From the cell containing the given text, extract its center point as (X, Y) coordinate. 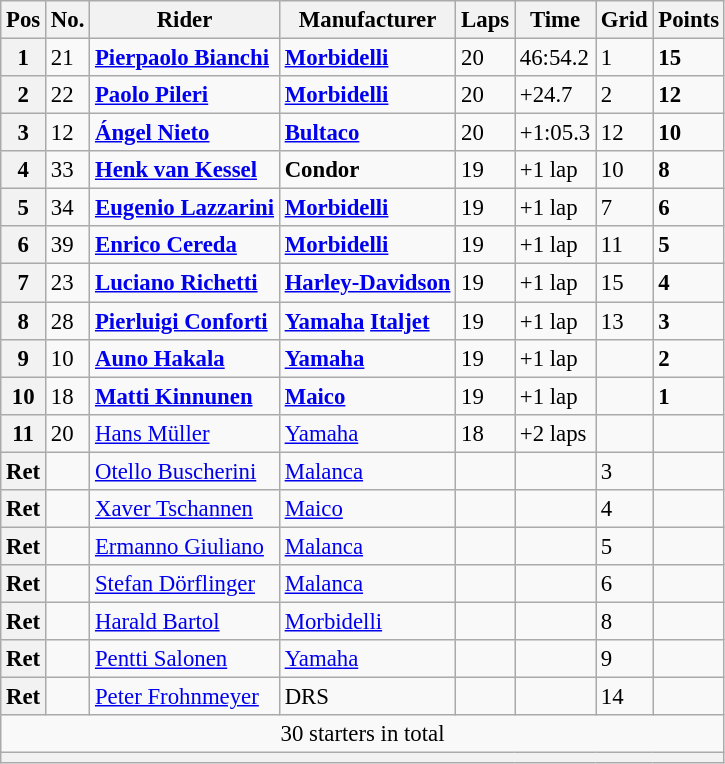
23 (68, 283)
Harley-Davidson (367, 283)
28 (68, 321)
14 (624, 697)
Xaver Tschannen (185, 509)
Matti Kinnunen (185, 396)
Grid (624, 20)
Pierpaolo Bianchi (185, 58)
+2 laps (554, 433)
+1:05.3 (554, 133)
Auno Hakala (185, 358)
33 (68, 170)
Harald Bartol (185, 621)
Pos (24, 20)
34 (68, 208)
Manufacturer (367, 20)
Henk van Kessel (185, 170)
13 (624, 321)
Otello Buscherini (185, 471)
Eugenio Lazzarini (185, 208)
39 (68, 245)
21 (68, 58)
Paolo Pileri (185, 95)
DRS (367, 697)
Points (688, 20)
Luciano Richetti (185, 283)
Yamaha Italjet (367, 321)
Ermanno Giuliano (185, 546)
Enrico Cereda (185, 245)
30 starters in total (363, 734)
+24.7 (554, 95)
46:54.2 (554, 58)
Rider (185, 20)
No. (68, 20)
Peter Frohnmeyer (185, 697)
Laps (486, 20)
Stefan Dörflinger (185, 584)
Bultaco (367, 133)
Condor (367, 170)
Pierluigi Conforti (185, 321)
Hans Müller (185, 433)
Ángel Nieto (185, 133)
22 (68, 95)
Time (554, 20)
Pentti Salonen (185, 659)
